Find where the given text appears and provide that cell's center as (x, y) coordinate. 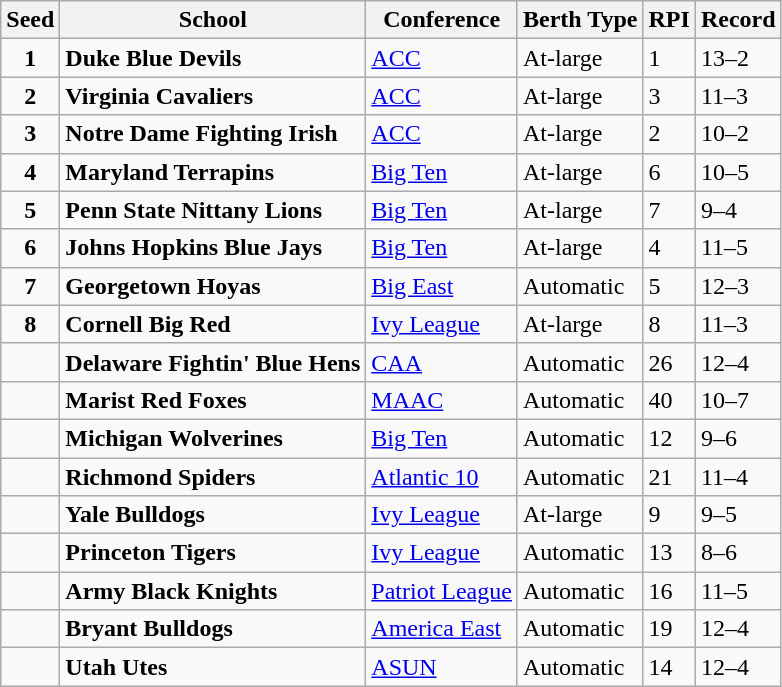
10–2 (738, 134)
Bryant Bulldogs (213, 629)
13 (669, 553)
Michigan Wolverines (213, 438)
8–6 (738, 553)
14 (669, 667)
Maryland Terrapins (213, 172)
Berth Type (580, 20)
Atlantic 10 (442, 477)
9 (669, 515)
MAAC (442, 400)
Johns Hopkins Blue Jays (213, 248)
19 (669, 629)
Delaware Fightin' Blue Hens (213, 362)
12–3 (738, 286)
Big East (442, 286)
RPI (669, 20)
16 (669, 591)
9–6 (738, 438)
11–4 (738, 477)
21 (669, 477)
ASUN (442, 667)
Penn State Nittany Lions (213, 210)
Virginia Cavaliers (213, 96)
Army Black Knights (213, 591)
CAA (442, 362)
Record (738, 20)
26 (669, 362)
Conference (442, 20)
America East (442, 629)
9–5 (738, 515)
Richmond Spiders (213, 477)
Georgetown Hoyas (213, 286)
Yale Bulldogs (213, 515)
10–7 (738, 400)
40 (669, 400)
Seed (30, 20)
Cornell Big Red (213, 324)
12 (669, 438)
13–2 (738, 58)
Notre Dame Fighting Irish (213, 134)
Patriot League (442, 591)
10–5 (738, 172)
Duke Blue Devils (213, 58)
Princeton Tigers (213, 553)
9–4 (738, 210)
School (213, 20)
Marist Red Foxes (213, 400)
Utah Utes (213, 667)
